Output the [x, y] coordinate of the center of the cell containing the given text.  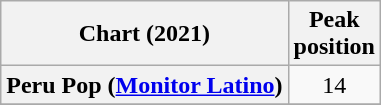
14 [334, 85]
Peakposition [334, 34]
Peru Pop (Monitor Latino) [144, 85]
Chart (2021) [144, 34]
